Scan for the cell matching the given text and deliver its [x, y] coordinate at center. 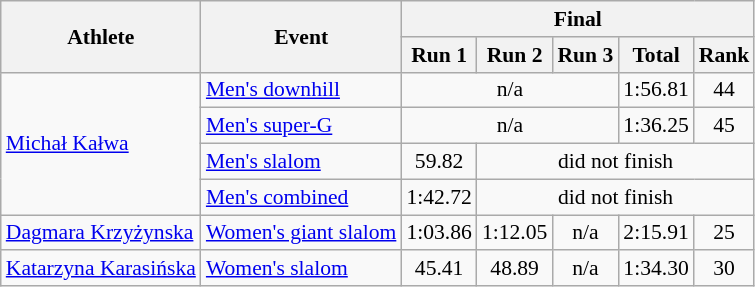
1:12.05 [514, 233]
Dagmara Krzyżynska [101, 233]
Men's combined [302, 197]
1:36.25 [656, 126]
Run 2 [514, 55]
1:34.30 [656, 269]
Michał Kałwa [101, 143]
Katarzyna Karasińska [101, 269]
1:42.72 [438, 197]
Run 1 [438, 55]
59.82 [438, 162]
45.41 [438, 269]
48.89 [514, 269]
Rank [724, 55]
25 [724, 233]
2:15.91 [656, 233]
Total [656, 55]
Run 3 [585, 55]
1:03.86 [438, 233]
Final [578, 19]
Women's giant slalom [302, 233]
Event [302, 36]
Men's slalom [302, 162]
30 [724, 269]
44 [724, 90]
Athlete [101, 36]
Men's super-G [302, 126]
Women's slalom [302, 269]
Men's downhill [302, 90]
1:56.81 [656, 90]
45 [724, 126]
